Scan for the cell matching the given text and deliver its [X, Y] coordinate at center. 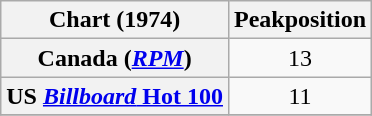
Canada (RPM) [115, 58]
US Billboard Hot 100 [115, 96]
11 [300, 96]
Chart (1974) [115, 20]
Peakposition [300, 20]
13 [300, 58]
